Scan for the cell matching the given text and deliver its (x, y) coordinate at center. 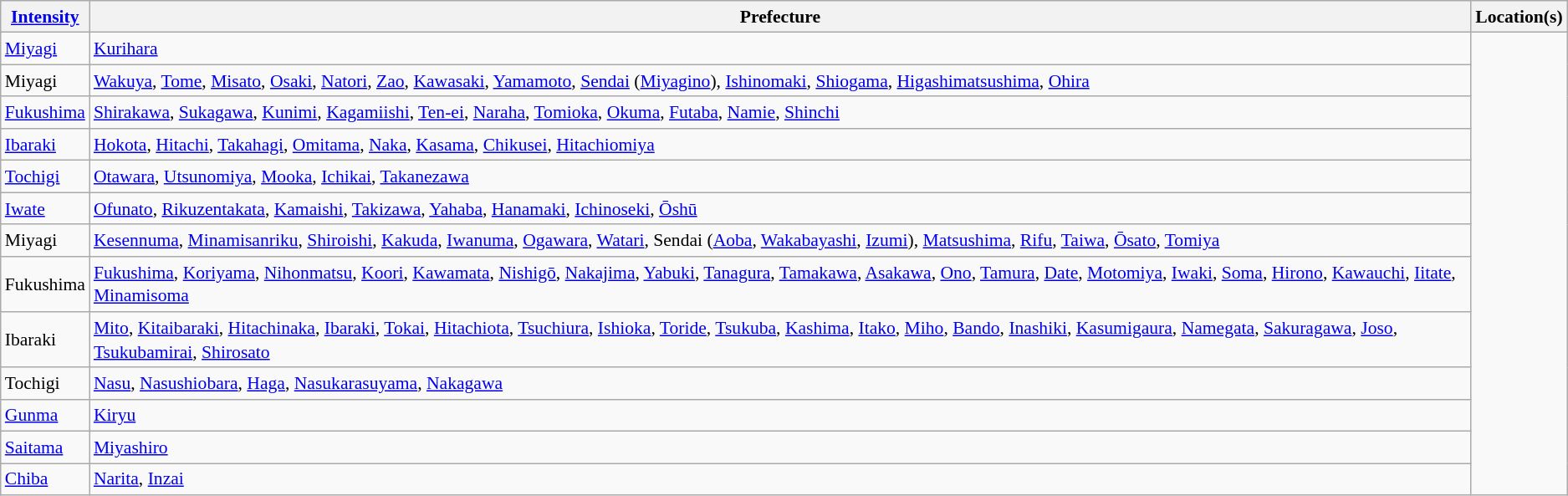
Nasu, Nasushiobara, Haga, Nasukarasuyama, Nakagawa (780, 383)
Narita, Inzai (780, 479)
Miyashiro (780, 447)
Prefecture (780, 17)
Hokota, Hitachi, Takahagi, Omitama, Naka, Kasama, Chikusei, Hitachiomiya (780, 145)
Ofunato, Rikuzentakata, Kamaishi, Takizawa, Yahaba, Hanamaki, Ichinoseki, Ōshū (780, 208)
Kesennuma, Minamisanriku, Shiroishi, Kakuda, Iwanuma, Ogawara, Watari, Sendai (Aoba, Wakabayashi, Izumi), Matsushima, Rifu, Taiwa, Ōsato, Tomiya (780, 241)
Intensity (45, 17)
Shirakawa, Sukagawa, Kunimi, Kagamiishi, Ten-ei, Naraha, Tomioka, Okuma, Futaba, Namie, Shinchi (780, 113)
Otawara, Utsunomiya, Mooka, Ichikai, Takanezawa (780, 176)
Iwate (45, 208)
Saitama (45, 447)
Chiba (45, 479)
Gunma (45, 416)
Kiryu (780, 416)
Location(s) (1519, 17)
Wakuya, Tome, Misato, Osaki, Natori, Zao, Kawasaki, Yamamoto, Sendai (Miyagino), Ishinomaki, Shiogama, Higashimatsushima, Ohira (780, 81)
Kurihara (780, 49)
